Extract the [X, Y] coordinate from the center of the cell holding the provided text.  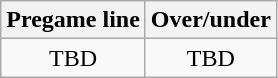
Pregame line [74, 20]
Over/under [210, 20]
